Return the [X, Y] coordinate for the center point of the cell that contains the specified text.  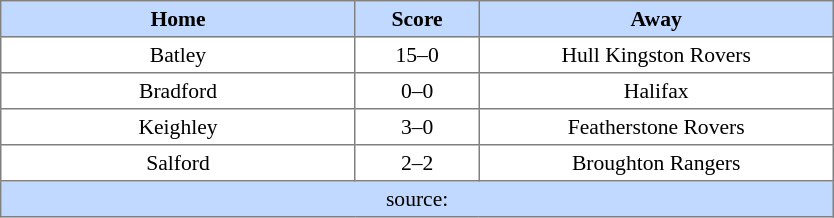
Score [417, 19]
0–0 [417, 91]
3–0 [417, 127]
Broughton Rangers [656, 163]
Hull Kingston Rovers [656, 55]
2–2 [417, 163]
Salford [178, 163]
source: [418, 199]
Batley [178, 55]
Bradford [178, 91]
Featherstone Rovers [656, 127]
15–0 [417, 55]
Away [656, 19]
Halifax [656, 91]
Home [178, 19]
Keighley [178, 127]
